Locate the cell with the specified text and output its [x, y] center coordinate. 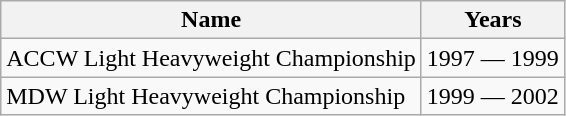
ACCW Light Heavyweight Championship [212, 58]
MDW Light Heavyweight Championship [212, 96]
1999 — 2002 [492, 96]
1997 — 1999 [492, 58]
Years [492, 20]
Name [212, 20]
